Identify which cell holds the provided text, then report its [X, Y] central coordinate. 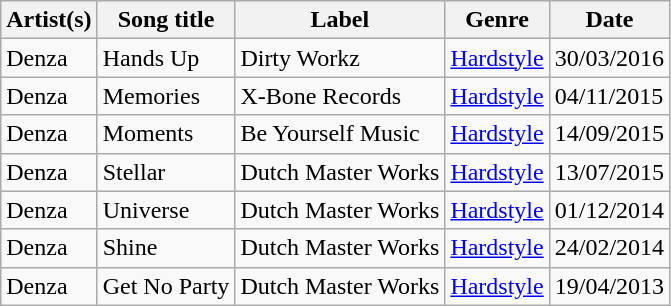
Moments [166, 134]
19/04/2013 [609, 286]
Label [340, 20]
Date [609, 20]
Hands Up [166, 58]
13/07/2015 [609, 172]
01/12/2014 [609, 210]
Dirty Workz [340, 58]
Genre [497, 20]
30/03/2016 [609, 58]
24/02/2014 [609, 248]
Memories [166, 96]
Be Yourself Music [340, 134]
Song title [166, 20]
Universe [166, 210]
Artist(s) [49, 20]
X-Bone Records [340, 96]
Shine [166, 248]
04/11/2015 [609, 96]
14/09/2015 [609, 134]
Get No Party [166, 286]
Stellar [166, 172]
